From the cell containing the given text, extract its center point as [X, Y] coordinate. 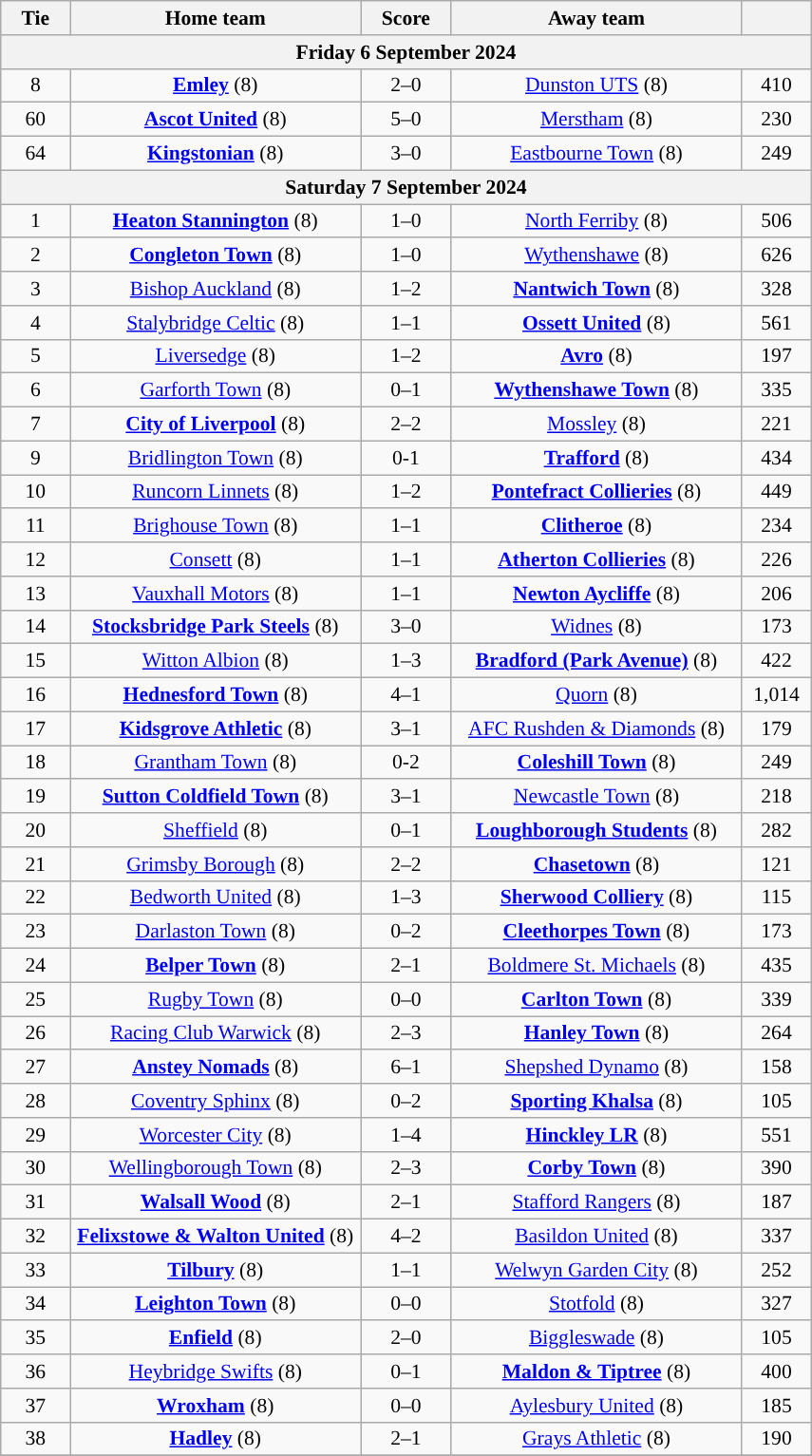
Ossett United (8) [596, 323]
264 [777, 1033]
15 [36, 661]
Garforth Town (8) [216, 390]
Worcester City (8) [216, 1135]
337 [777, 1237]
206 [777, 594]
Mossley (8) [596, 425]
Home team [216, 18]
5–0 [406, 120]
Darlaston Town (8) [216, 932]
Sheffield (8) [216, 830]
Tie [36, 18]
Welwyn Garden City (8) [596, 1270]
561 [777, 323]
449 [777, 492]
27 [36, 1068]
2 [36, 255]
22 [36, 898]
Tilbury (8) [216, 1270]
Shepshed Dynamo (8) [596, 1068]
Wroxham (8) [216, 1406]
252 [777, 1270]
221 [777, 425]
230 [777, 120]
Sporting Khalsa (8) [596, 1101]
1,014 [777, 695]
4 [36, 323]
339 [777, 999]
North Ferriby (8) [596, 221]
34 [36, 1304]
Loughborough Students (8) [596, 830]
Wythenshawe Town (8) [596, 390]
City of Liverpool (8) [216, 425]
Score [406, 18]
4–1 [406, 695]
282 [777, 830]
Leighton Town (8) [216, 1304]
24 [36, 966]
Away team [596, 18]
Felixstowe & Walton United (8) [216, 1237]
Boldmere St. Michaels (8) [596, 966]
37 [36, 1406]
Kidsgrove Athletic (8) [216, 728]
226 [777, 559]
Merstham (8) [596, 120]
5 [36, 356]
Wythenshawe (8) [596, 255]
Consett (8) [216, 559]
Atherton Collieries (8) [596, 559]
Hanley Town (8) [596, 1033]
19 [36, 797]
Quorn (8) [596, 695]
Grays Athletic (8) [596, 1439]
Newton Aycliffe (8) [596, 594]
Belper Town (8) [216, 966]
Grantham Town (8) [216, 763]
Congleton Town (8) [216, 255]
Clitheroe (8) [596, 526]
35 [36, 1338]
626 [777, 255]
29 [36, 1135]
197 [777, 356]
Bradford (Park Avenue) (8) [596, 661]
327 [777, 1304]
400 [777, 1371]
6 [36, 390]
Stotfold (8) [596, 1304]
60 [36, 120]
12 [36, 559]
4–2 [406, 1237]
Hednesford Town (8) [216, 695]
Pontefract Collieries (8) [596, 492]
Friday 6 September 2024 [406, 52]
Brighouse Town (8) [216, 526]
Nantwich Town (8) [596, 289]
390 [777, 1168]
190 [777, 1439]
Chasetown (8) [596, 864]
Witton Albion (8) [216, 661]
64 [36, 154]
18 [36, 763]
Basildon United (8) [596, 1237]
410 [777, 85]
Ascot United (8) [216, 120]
179 [777, 728]
Maldon & Tiptree (8) [596, 1371]
Walsall Wood (8) [216, 1202]
13 [36, 594]
Hinckley LR (8) [596, 1135]
Wellingborough Town (8) [216, 1168]
Carlton Town (8) [596, 999]
Aylesbury United (8) [596, 1406]
7 [36, 425]
17 [36, 728]
121 [777, 864]
33 [36, 1270]
Coventry Sphinx (8) [216, 1101]
328 [777, 289]
Heybridge Swifts (8) [216, 1371]
Hadley (8) [216, 1439]
30 [36, 1168]
Stafford Rangers (8) [596, 1202]
Widnes (8) [596, 627]
435 [777, 966]
Sherwood Colliery (8) [596, 898]
218 [777, 797]
Heaton Stannington (8) [216, 221]
158 [777, 1068]
Biggleswade (8) [596, 1338]
551 [777, 1135]
Dunston UTS (8) [596, 85]
1–4 [406, 1135]
Corby Town (8) [596, 1168]
32 [36, 1237]
3 [36, 289]
Sutton Coldfield Town (8) [216, 797]
Stocksbridge Park Steels (8) [216, 627]
Cleethorpes Town (8) [596, 932]
8 [36, 85]
187 [777, 1202]
AFC Rushden & Diamonds (8) [596, 728]
31 [36, 1202]
6–1 [406, 1068]
Emley (8) [216, 85]
Bedworth United (8) [216, 898]
14 [36, 627]
1 [36, 221]
506 [777, 221]
Vauxhall Motors (8) [216, 594]
185 [777, 1406]
115 [777, 898]
20 [36, 830]
Bridlington Town (8) [216, 458]
335 [777, 390]
Rugby Town (8) [216, 999]
Avro (8) [596, 356]
Eastbourne Town (8) [596, 154]
Saturday 7 September 2024 [406, 187]
Stalybridge Celtic (8) [216, 323]
Racing Club Warwick (8) [216, 1033]
26 [36, 1033]
Enfield (8) [216, 1338]
11 [36, 526]
Bishop Auckland (8) [216, 289]
9 [36, 458]
0-1 [406, 458]
Kingstonian (8) [216, 154]
Liversedge (8) [216, 356]
422 [777, 661]
Newcastle Town (8) [596, 797]
21 [36, 864]
10 [36, 492]
Anstey Nomads (8) [216, 1068]
Coleshill Town (8) [596, 763]
23 [36, 932]
234 [777, 526]
434 [777, 458]
Runcorn Linnets (8) [216, 492]
Grimsby Borough (8) [216, 864]
36 [36, 1371]
38 [36, 1439]
Trafford (8) [596, 458]
25 [36, 999]
16 [36, 695]
28 [36, 1101]
0-2 [406, 763]
